Locate the cell with the specified text and output its [X, Y] center coordinate. 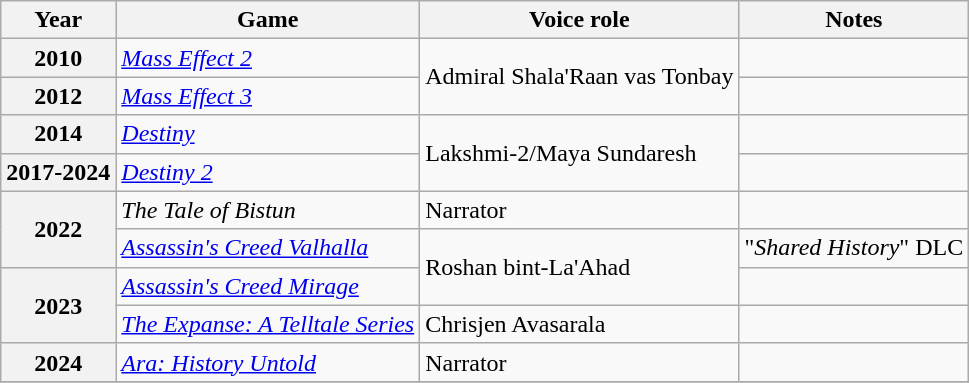
2024 [58, 362]
"Shared History" DLC [854, 248]
Voice role [580, 20]
Assassin's Creed Mirage [268, 286]
Admiral Shala'Raan vas Tonbay [580, 77]
Mass Effect 2 [268, 58]
2012 [58, 96]
Lakshmi-2/Maya Sundaresh [580, 153]
2010 [58, 58]
Destiny [268, 134]
2014 [58, 134]
Mass Effect 3 [268, 96]
Notes [854, 20]
Destiny 2 [268, 172]
Chrisjen Avasarala [580, 324]
The Tale of Bistun [268, 210]
2022 [58, 229]
2017-2024 [58, 172]
Assassin's Creed Valhalla [268, 248]
Game [268, 20]
Year [58, 20]
The Expanse: A Telltale Series [268, 324]
Roshan bint-La'Ahad [580, 267]
2023 [58, 305]
Ara: History Untold [268, 362]
